Find where the given text appears and provide that cell's center as (x, y) coordinate. 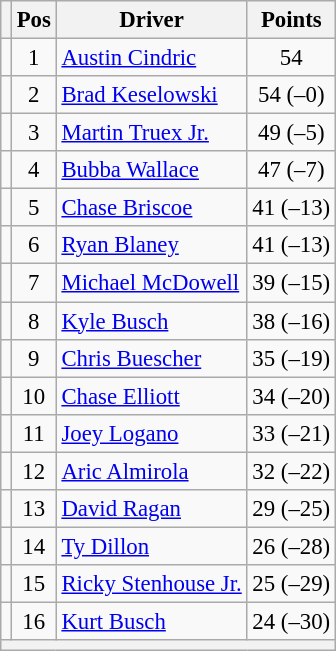
9 (34, 358)
Pos (34, 20)
54 (291, 58)
6 (34, 245)
Aric Almirola (152, 471)
Chase Briscoe (152, 208)
Bubba Wallace (152, 170)
49 (–5) (291, 133)
Ryan Blaney (152, 245)
Joey Logano (152, 433)
4 (34, 170)
Ty Dillon (152, 546)
10 (34, 396)
7 (34, 283)
38 (–16) (291, 321)
8 (34, 321)
Austin Cindric (152, 58)
Driver (152, 20)
29 (–25) (291, 509)
Martin Truex Jr. (152, 133)
Points (291, 20)
Chase Elliott (152, 396)
35 (–19) (291, 358)
1 (34, 58)
25 (–29) (291, 584)
Brad Keselowski (152, 95)
24 (–30) (291, 621)
14 (34, 546)
Kurt Busch (152, 621)
Michael McDowell (152, 283)
3 (34, 133)
Kyle Busch (152, 321)
26 (–28) (291, 546)
34 (–20) (291, 396)
32 (–22) (291, 471)
33 (–21) (291, 433)
54 (–0) (291, 95)
47 (–7) (291, 170)
15 (34, 584)
11 (34, 433)
2 (34, 95)
13 (34, 509)
16 (34, 621)
Chris Buescher (152, 358)
5 (34, 208)
David Ragan (152, 509)
39 (–15) (291, 283)
Ricky Stenhouse Jr. (152, 584)
12 (34, 471)
